Return the [x, y] coordinate for the center point of the cell that contains the specified text.  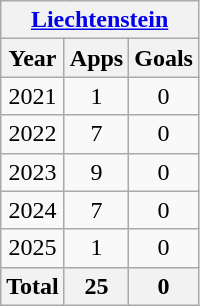
Liechtenstein [100, 20]
2021 [33, 96]
2025 [33, 248]
Year [33, 58]
Goals [164, 58]
Apps [96, 58]
Total [33, 286]
25 [96, 286]
2023 [33, 172]
2024 [33, 210]
9 [96, 172]
2022 [33, 134]
